Detect which cell encompasses the target text, then output its (x, y) center coordinate. 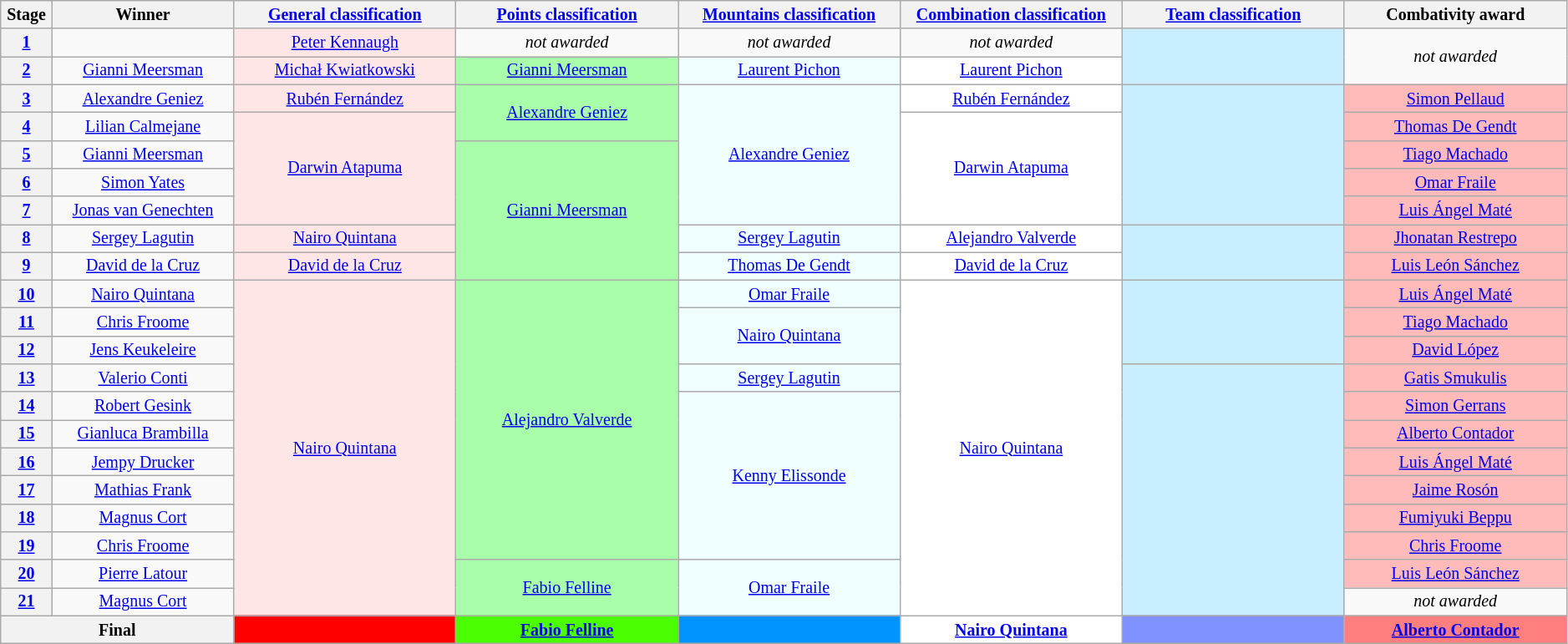
Points classification (567, 15)
General classification (345, 15)
Kenny Elissonde (789, 476)
Michał Kwiatkowski (345, 70)
Pierre Latour (143, 573)
Valerio Conti (143, 378)
Simon Gerrans (1455, 406)
19 (27, 546)
3 (27, 99)
18 (27, 518)
10 (27, 294)
16 (27, 463)
5 (27, 154)
Jonas van Genechten (143, 210)
Simon Yates (143, 182)
11 (27, 322)
Final (117, 630)
Robert Gesink (143, 406)
13 (27, 378)
Simon Pellaud (1455, 99)
Gianluca Brambilla (143, 434)
Jhonatan Restrepo (1455, 239)
Combination classification (1011, 15)
David López (1455, 351)
Mathias Frank (143, 489)
Jens Keukeleire (143, 351)
14 (27, 406)
Jempy Drucker (143, 463)
9 (27, 266)
15 (27, 434)
Stage (27, 15)
Lilian Calmejane (143, 127)
2 (27, 70)
Winner (143, 15)
20 (27, 573)
6 (27, 182)
Combativity award (1455, 15)
8 (27, 239)
21 (27, 601)
Fumiyuki Beppu (1455, 518)
4 (27, 127)
Gatis Smukulis (1455, 378)
Team classification (1233, 15)
Mountains classification (789, 15)
7 (27, 210)
1 (27, 43)
17 (27, 489)
Peter Kennaugh (345, 43)
Jaime Rosón (1455, 489)
12 (27, 351)
